Locate the cell with the specified text and output its (x, y) center coordinate. 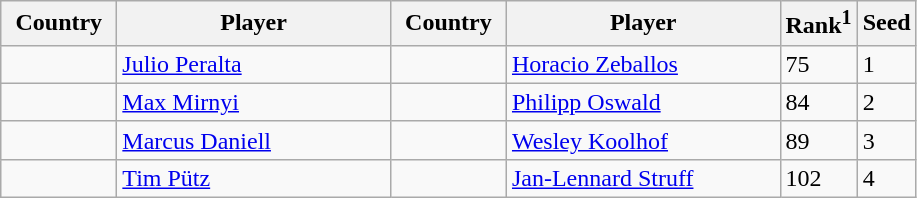
Marcus Daniell (254, 140)
Tim Pütz (254, 178)
75 (818, 64)
Jan-Lennard Struff (643, 178)
89 (818, 140)
Seed (886, 24)
Julio Peralta (254, 64)
4 (886, 178)
102 (818, 178)
Max Mirnyi (254, 102)
3 (886, 140)
Philipp Oswald (643, 102)
2 (886, 102)
Rank1 (818, 24)
Horacio Zeballos (643, 64)
84 (818, 102)
1 (886, 64)
Wesley Koolhof (643, 140)
